From the cell containing the given text, extract its center point as (x, y) coordinate. 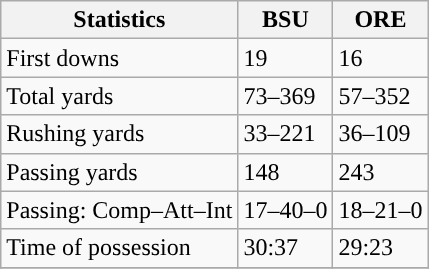
19 (286, 58)
148 (286, 172)
First downs (120, 58)
33–221 (286, 134)
Passing yards (120, 172)
36–109 (380, 134)
Passing: Comp–Att–Int (120, 210)
Rushing yards (120, 134)
17–40–0 (286, 210)
Time of possession (120, 248)
BSU (286, 20)
18–21–0 (380, 210)
243 (380, 172)
Total yards (120, 96)
73–369 (286, 96)
ORE (380, 20)
Statistics (120, 20)
57–352 (380, 96)
29:23 (380, 248)
16 (380, 58)
30:37 (286, 248)
